Find where the given text appears and provide that cell's center as (X, Y) coordinate. 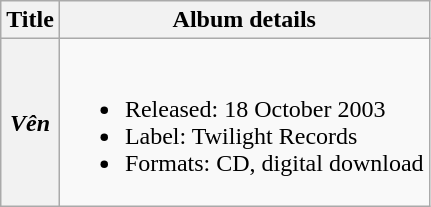
Album details (244, 20)
Vên (30, 122)
Title (30, 20)
Released: 18 October 2003Label: Twilight RecordsFormats: CD, digital download (244, 122)
